Find where the given text appears and provide that cell's center as [X, Y] coordinate. 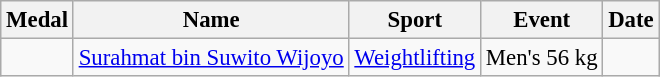
Surahmat bin Suwito Wijoyo [211, 58]
Sport [415, 20]
Weightlifting [415, 58]
Medal [38, 20]
Date [631, 20]
Event [542, 20]
Men's 56 kg [542, 58]
Name [211, 20]
